Locate the cell with the specified text and output its [X, Y] center coordinate. 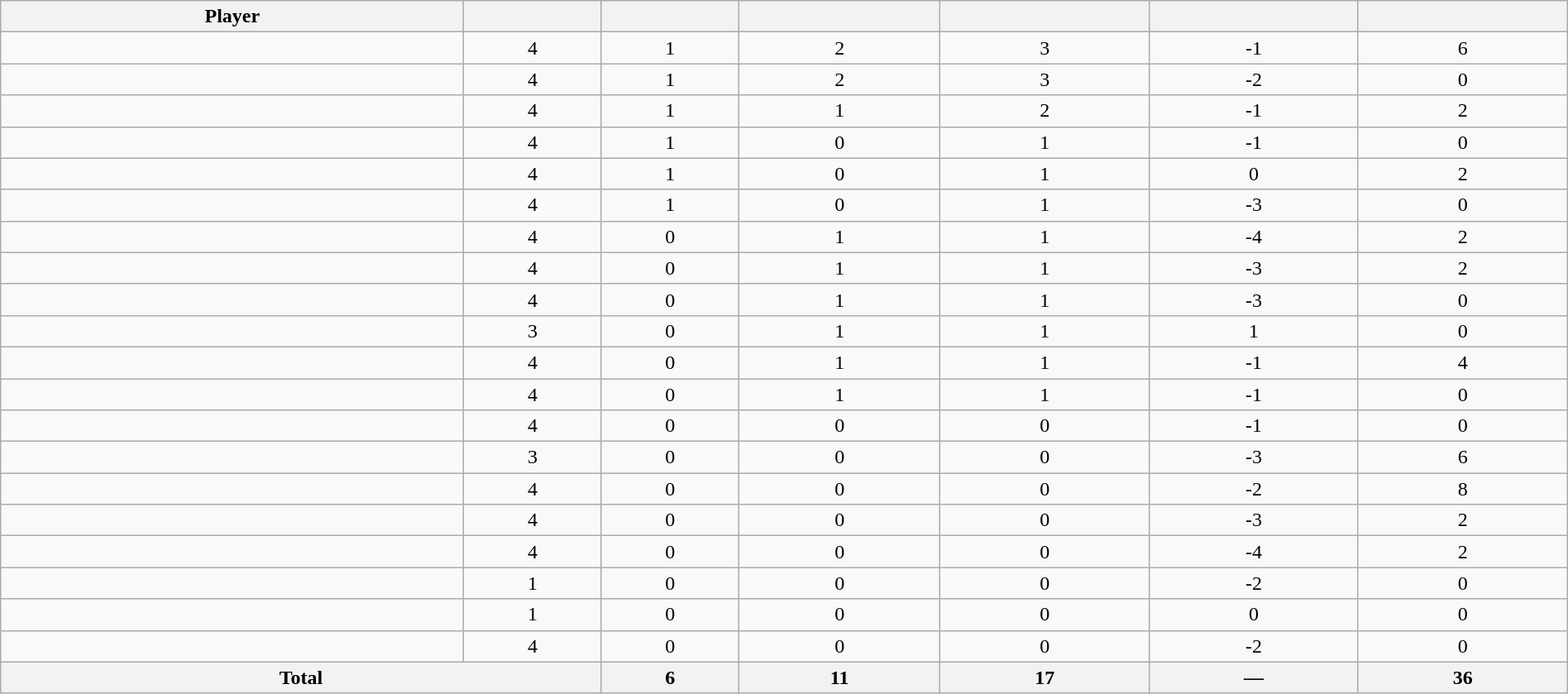
36 [1462, 677]
8 [1462, 489]
Player [232, 17]
17 [1045, 677]
— [1254, 677]
11 [839, 677]
Total [301, 677]
